From the cell containing the given text, extract its center point as [X, Y] coordinate. 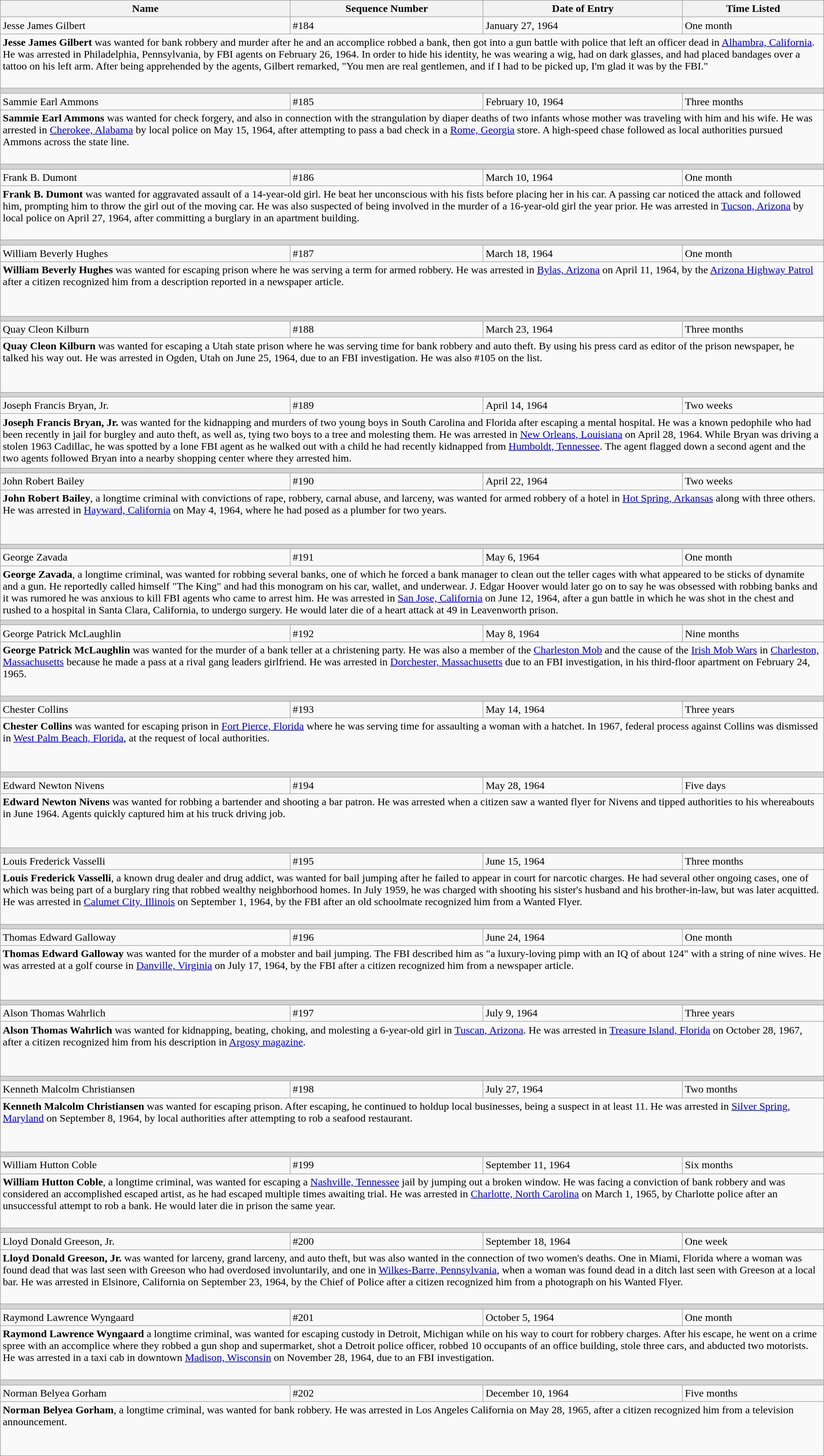
Nine months [754, 633]
#195 [386, 861]
Frank B. Dumont [145, 177]
Sequence Number [386, 9]
#188 [386, 330]
#185 [386, 102]
#184 [386, 26]
March 10, 1964 [583, 177]
Lloyd Donald Greeson, Jr. [145, 1241]
January 27, 1964 [583, 26]
Five months [754, 1393]
Kenneth Malcolm Christiansen [145, 1089]
#189 [386, 405]
John Robert Bailey [145, 481]
#193 [386, 709]
Time Listed [754, 9]
April 14, 1964 [583, 405]
Alson Thomas Wahrlich [145, 1013]
Joseph Francis Bryan, Jr. [145, 405]
July 27, 1964 [583, 1089]
#187 [386, 253]
Raymond Lawrence Wyngaard [145, 1317]
Thomas Edward Galloway [145, 937]
#196 [386, 937]
Sammie Earl Ammons [145, 102]
September 11, 1964 [583, 1165]
October 5, 1964 [583, 1317]
#190 [386, 481]
May 14, 1964 [583, 709]
Quay Cleon Kilburn [145, 330]
July 9, 1964 [583, 1013]
February 10, 1964 [583, 102]
December 10, 1964 [583, 1393]
#202 [386, 1393]
Five days [754, 785]
William Hutton Coble [145, 1165]
#197 [386, 1013]
Chester Collins [145, 709]
#192 [386, 633]
#186 [386, 177]
June 15, 1964 [583, 861]
#191 [386, 557]
William Beverly Hughes [145, 253]
March 18, 1964 [583, 253]
September 18, 1964 [583, 1241]
#201 [386, 1317]
May 8, 1964 [583, 633]
May 28, 1964 [583, 785]
May 6, 1964 [583, 557]
Norman Belyea Gorham [145, 1393]
#200 [386, 1241]
Name [145, 9]
George Patrick McLaughlin [145, 633]
March 23, 1964 [583, 330]
Jesse James Gilbert [145, 26]
#199 [386, 1165]
Edward Newton Nivens [145, 785]
Louis Frederick Vasselli [145, 861]
April 22, 1964 [583, 481]
June 24, 1964 [583, 937]
Two months [754, 1089]
George Zavada [145, 557]
Six months [754, 1165]
One week [754, 1241]
#198 [386, 1089]
#194 [386, 785]
Date of Entry [583, 9]
